Detect which cell encompasses the target text, then output its (X, Y) center coordinate. 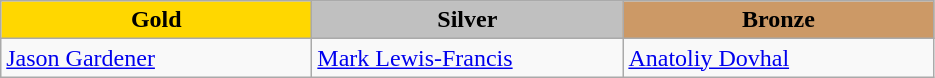
Bronze (778, 20)
Gold (156, 20)
Mark Lewis-Francis (468, 58)
Silver (468, 20)
Jason Gardener (156, 58)
Anatoliy Dovhal (778, 58)
